Output the [x, y] coordinate of the center of the cell containing the given text.  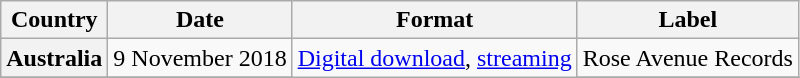
Label [688, 20]
Rose Avenue Records [688, 58]
Digital download, streaming [434, 58]
Format [434, 20]
Date [200, 20]
Australia [54, 58]
9 November 2018 [200, 58]
Country [54, 20]
